Extract the (X, Y) coordinate from the center of the cell holding the provided text.  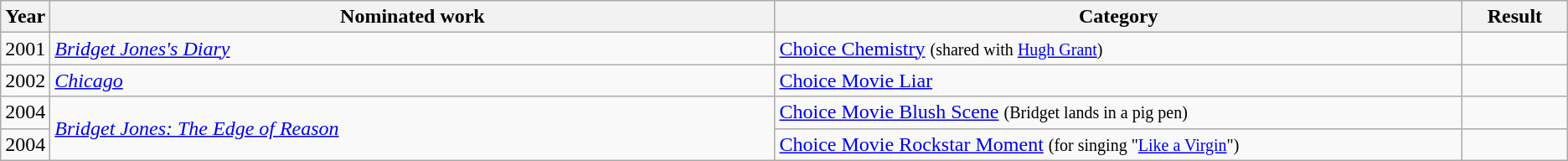
Nominated work (412, 17)
Year (25, 17)
Choice Movie Rockstar Moment (for singing "Like a Virgin") (1119, 144)
2001 (25, 49)
Choice Chemistry (shared with Hugh Grant) (1119, 49)
Bridget Jones: The Edge of Reason (412, 128)
Chicago (412, 80)
Result (1515, 17)
Bridget Jones's Diary (412, 49)
Choice Movie Liar (1119, 80)
Category (1119, 17)
2002 (25, 80)
Choice Movie Blush Scene (Bridget lands in a pig pen) (1119, 112)
